Provide the (X, Y) coordinate of the cell's center where the given text is located.  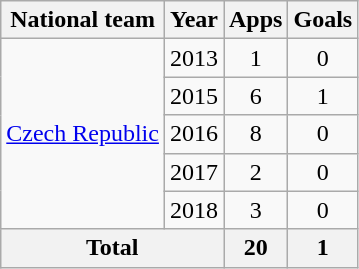
2 (256, 172)
6 (256, 96)
2018 (194, 210)
2017 (194, 172)
8 (256, 134)
Czech Republic (83, 134)
3 (256, 210)
Apps (256, 20)
2013 (194, 58)
National team (83, 20)
2016 (194, 134)
2015 (194, 96)
Total (112, 248)
20 (256, 248)
Year (194, 20)
Goals (323, 20)
